Detect which cell encompasses the target text, then output its (X, Y) center coordinate. 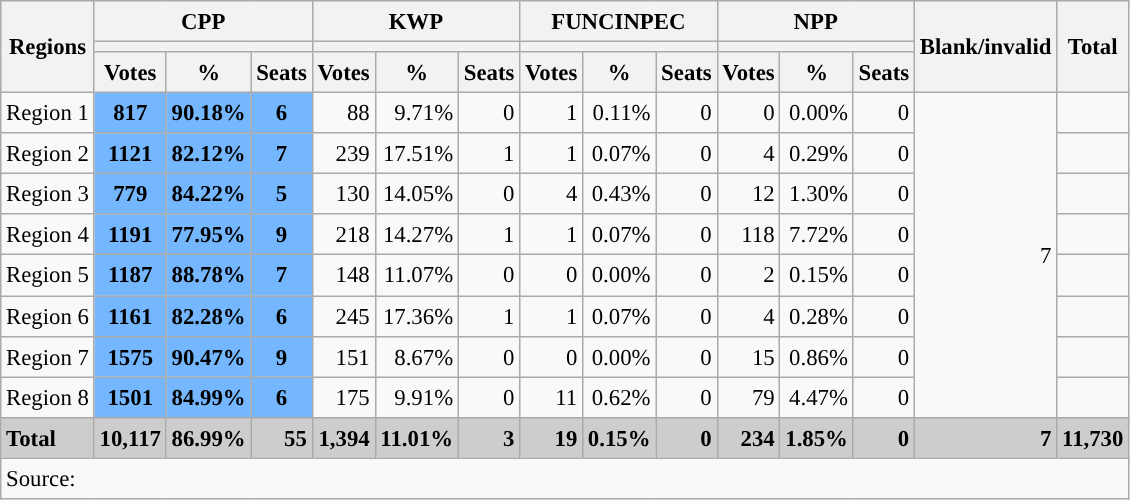
KWP (416, 22)
88.78% (208, 276)
55 (282, 438)
Region 7 (48, 356)
10,117 (130, 438)
82.12% (208, 154)
7.72% (816, 234)
779 (130, 194)
9.91% (416, 398)
0.11% (620, 114)
1.30% (816, 194)
11,730 (1093, 438)
12 (748, 194)
17.36% (416, 316)
151 (344, 356)
84.22% (208, 194)
1187 (130, 276)
82.28% (208, 316)
Regions (48, 47)
1161 (130, 316)
0.86% (816, 356)
218 (344, 234)
90.18% (208, 114)
Region 5 (48, 276)
1.85% (816, 438)
234 (748, 438)
3 (488, 438)
130 (344, 194)
1501 (130, 398)
19 (552, 438)
NPP (816, 22)
Region 2 (48, 154)
239 (344, 154)
175 (344, 398)
Region 6 (48, 316)
0.28% (816, 316)
118 (748, 234)
0.29% (816, 154)
77.95% (208, 234)
4.47% (816, 398)
9.71% (416, 114)
17.51% (416, 154)
11.07% (416, 276)
Source: (565, 478)
0.62% (620, 398)
11.01% (416, 438)
8.67% (416, 356)
14.05% (416, 194)
1575 (130, 356)
1191 (130, 234)
84.99% (208, 398)
Blank/invalid (985, 47)
148 (344, 276)
1,394 (344, 438)
Region 3 (48, 194)
86.99% (208, 438)
88 (344, 114)
14.27% (416, 234)
1121 (130, 154)
15 (748, 356)
FUNCINPEC (618, 22)
Region 4 (48, 234)
817 (130, 114)
2 (748, 276)
0.43% (620, 194)
245 (344, 316)
11 (552, 398)
79 (748, 398)
5 (282, 194)
CPP (203, 22)
Region 1 (48, 114)
Region 8 (48, 398)
90.47% (208, 356)
